From the cell containing the given text, extract its center point as (X, Y) coordinate. 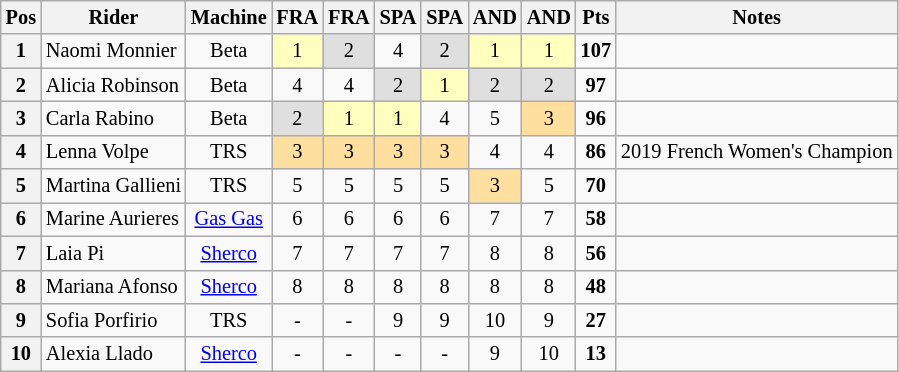
Pts (596, 17)
13 (596, 354)
Rider (114, 17)
Martina Gallieni (114, 186)
2019 French Women's Champion (756, 152)
Alexia Llado (114, 354)
27 (596, 320)
Notes (756, 17)
86 (596, 152)
Pos (21, 17)
56 (596, 253)
Mariana Afonso (114, 287)
Machine (229, 17)
70 (596, 186)
48 (596, 287)
Alicia Robinson (114, 85)
58 (596, 219)
Laia Pi (114, 253)
Naomi Monnier (114, 51)
97 (596, 85)
107 (596, 51)
96 (596, 118)
Gas Gas (229, 219)
Carla Rabino (114, 118)
Lenna Volpe (114, 152)
Marine Aurieres (114, 219)
Sofia Porfirio (114, 320)
